Determine the (x, y) coordinate at the center of the cell enclosing the given text.  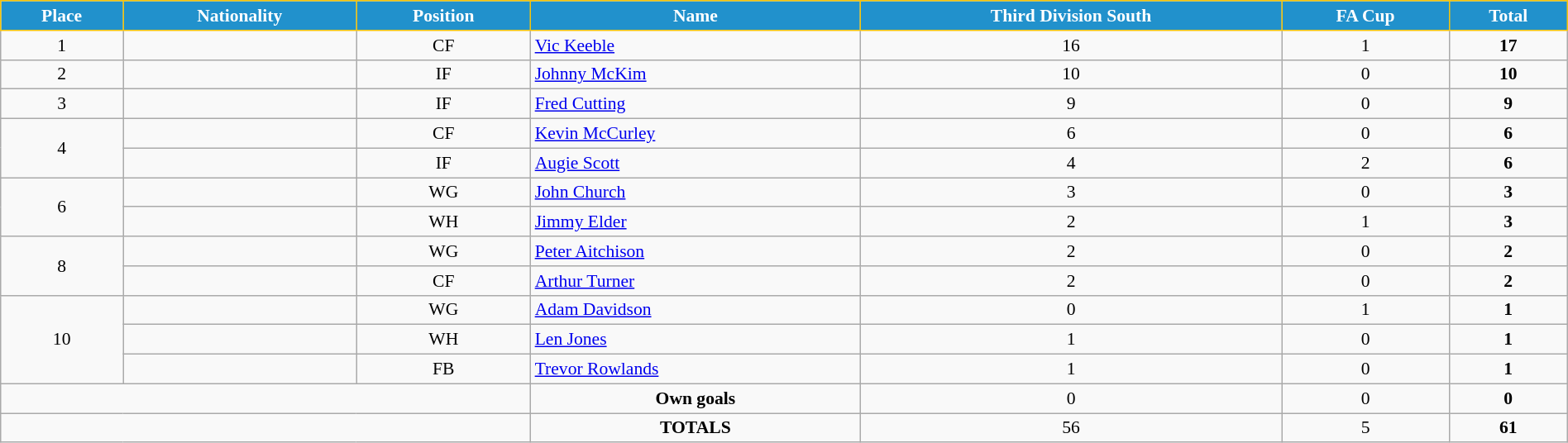
61 (1508, 428)
Peter Aitchison (696, 251)
Len Jones (696, 340)
TOTALS (696, 428)
Position (443, 16)
Trevor Rowlands (696, 369)
Third Division South (1071, 16)
Augie Scott (696, 163)
Nationality (240, 16)
John Church (696, 193)
Jimmy Elder (696, 222)
56 (1071, 428)
FB (443, 369)
Arthur Turner (696, 281)
5 (1365, 428)
Vic Keeble (696, 45)
17 (1508, 45)
FA Cup (1365, 16)
Total (1508, 16)
Place (62, 16)
Own goals (696, 398)
Johnny McKim (696, 74)
Name (696, 16)
Kevin McCurley (696, 134)
8 (62, 266)
Adam Davidson (696, 310)
16 (1071, 45)
Fred Cutting (696, 104)
